Detect which cell encompasses the target text, then output its [x, y] center coordinate. 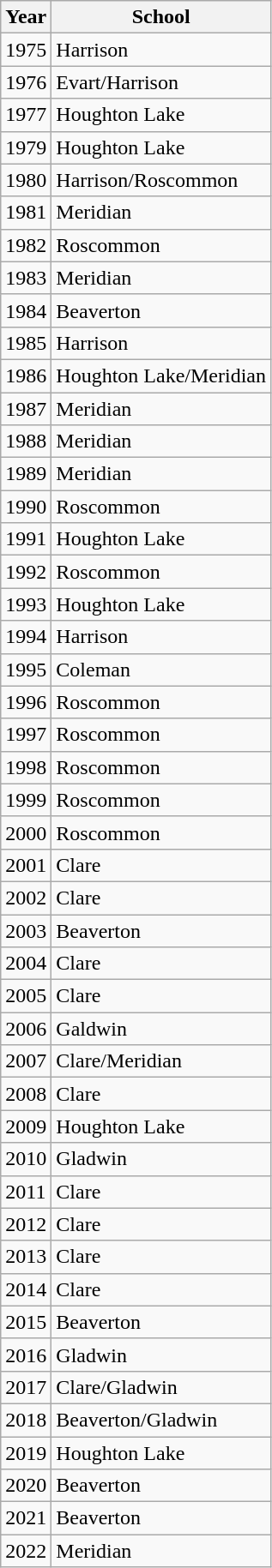
2001 [26, 865]
2018 [26, 1420]
1977 [26, 115]
Clare/Meridian [161, 1061]
1976 [26, 82]
Year [26, 17]
1999 [26, 800]
1992 [26, 572]
Coleman [161, 670]
1975 [26, 50]
2005 [26, 996]
1987 [26, 409]
1986 [26, 375]
1990 [26, 507]
1998 [26, 767]
2002 [26, 898]
2000 [26, 832]
1981 [26, 213]
2013 [26, 1257]
1993 [26, 604]
2003 [26, 930]
1983 [26, 278]
2020 [26, 1486]
2010 [26, 1159]
1997 [26, 735]
2017 [26, 1387]
2019 [26, 1453]
1995 [26, 670]
2016 [26, 1355]
1989 [26, 474]
2008 [26, 1094]
Harrison/Roscommon [161, 180]
1980 [26, 180]
Evart/Harrison [161, 82]
1988 [26, 442]
1994 [26, 637]
2006 [26, 1029]
2007 [26, 1061]
1985 [26, 343]
2004 [26, 964]
School [161, 17]
1991 [26, 539]
1979 [26, 147]
1984 [26, 310]
2012 [26, 1224]
Beaverton/Gladwin [161, 1420]
2015 [26, 1322]
2009 [26, 1126]
2014 [26, 1289]
2021 [26, 1518]
1996 [26, 702]
2011 [26, 1192]
Clare/Gladwin [161, 1387]
Galdwin [161, 1029]
2022 [26, 1551]
Houghton Lake/Meridian [161, 375]
1982 [26, 245]
